Scan for the cell matching the given text and deliver its (X, Y) coordinate at center. 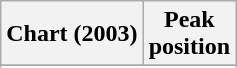
Chart (2003) (72, 34)
Peakposition (189, 34)
